Locate the cell with the specified text and output its (x, y) center coordinate. 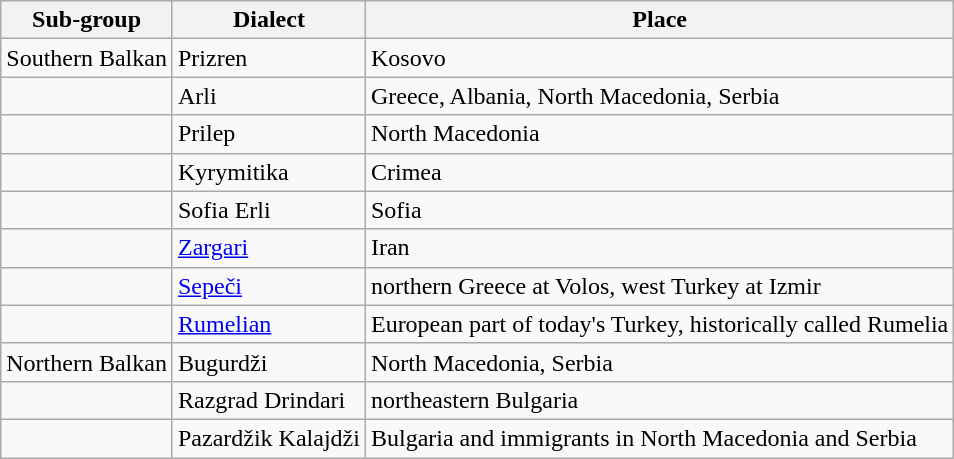
Sepeči (268, 286)
northeastern Bulgaria (659, 400)
Razgrad Drindari (268, 400)
Greece, Albania, North Macedonia, Serbia (659, 96)
Southern Balkan (87, 58)
Sofia (659, 210)
Kyrymitika (268, 172)
North Macedonia, Serbia (659, 362)
Pazardžik Kalajdži (268, 438)
Sub-group (87, 20)
Kosovo (659, 58)
Zargari (268, 248)
Dialect (268, 20)
Sofia Erli (268, 210)
Bulgaria and immigrants in North Macedonia and Serbia (659, 438)
Prilep (268, 134)
Iran (659, 248)
northern Greece at Volos, west Turkey at Izmir (659, 286)
Arli (268, 96)
Northern Balkan (87, 362)
Rumelian (268, 324)
Place (659, 20)
North Macedonia (659, 134)
Crimea (659, 172)
European part of today's Turkey, historically called Rumelia (659, 324)
Prizren (268, 58)
Bugurdži (268, 362)
